Output the (x, y) coordinate of the center of the cell containing the given text.  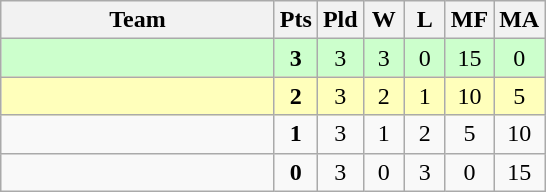
L (424, 20)
Pld (340, 20)
Team (138, 20)
Pts (296, 20)
MF (469, 20)
MA (520, 20)
W (384, 20)
